Output the [X, Y] coordinate of the center of the cell containing the given text.  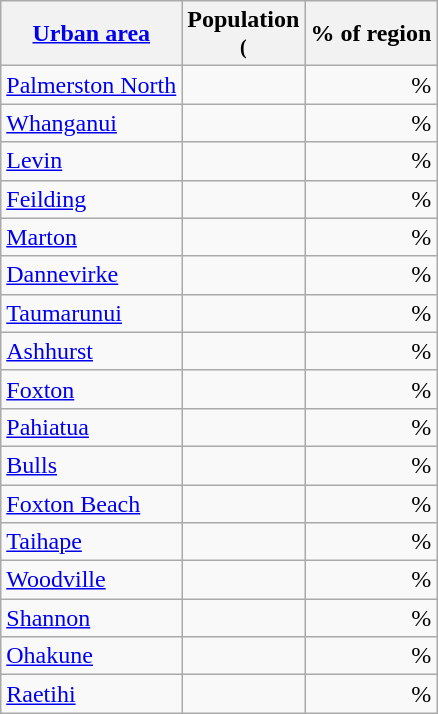
Whanganui [92, 123]
Levin [92, 161]
Urban area [92, 34]
Palmerston North [92, 85]
Feilding [92, 199]
Ohakune [92, 656]
Raetihi [92, 694]
Ashhurst [92, 351]
Foxton Beach [92, 503]
Taumarunui [92, 313]
Dannevirke [92, 275]
Pahiatua [92, 427]
% of region [371, 34]
Taihape [92, 542]
Marton [92, 237]
Woodville [92, 580]
Bulls [92, 465]
Shannon [92, 618]
Population( [244, 34]
Foxton [92, 389]
